Search for the cell housing the specified text and yield its (X, Y) center coordinate. 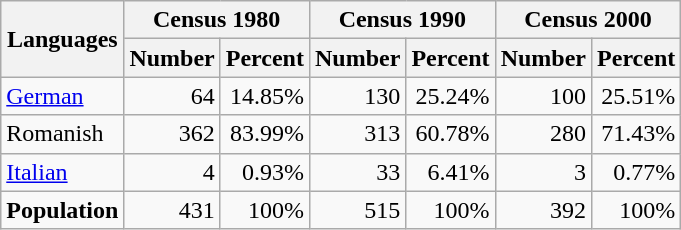
Romanish (62, 134)
362 (172, 134)
33 (357, 172)
3 (543, 172)
392 (543, 210)
Population (62, 210)
515 (357, 210)
313 (357, 134)
431 (172, 210)
25.51% (636, 96)
64 (172, 96)
Languages (62, 39)
60.78% (450, 134)
6.41% (450, 172)
0.93% (264, 172)
130 (357, 96)
83.99% (264, 134)
Italian (62, 172)
Census 1980 (217, 20)
100 (543, 96)
0.77% (636, 172)
14.85% (264, 96)
280 (543, 134)
25.24% (450, 96)
German (62, 96)
Census 1990 (402, 20)
4 (172, 172)
Census 2000 (588, 20)
71.43% (636, 134)
